Search for the cell housing the specified text and yield its [X, Y] center coordinate. 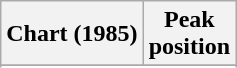
Peakposition [189, 34]
Chart (1985) [72, 34]
